Capture the cell that displays the provided text and extract its (X, Y) central coordinate. 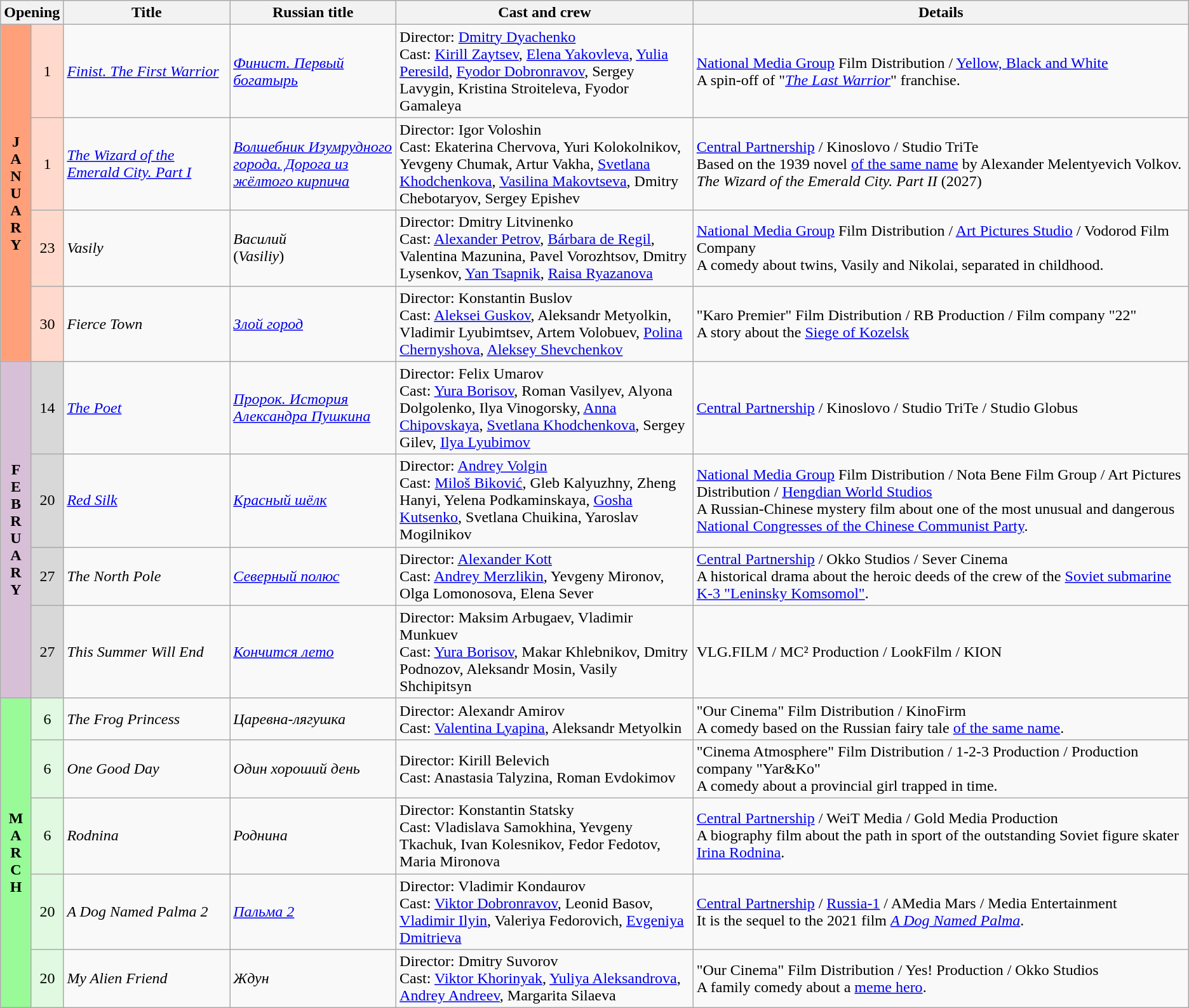
"Karo Premier" Film Distribution / RB Production / Film company "22" A story about the Siege of Kozelsk (941, 324)
Opening (32, 13)
Красный шёлк (313, 501)
"Our Cinema" Film Distribution / KinoFirm A comedy based on the Russian fairy tale of the same name. (941, 719)
Director: Alexander Kott Cast: Andrey Merzlikin, Yevgeny Mironov, Olga Lomonosova, Elena Sever (545, 576)
Director: Dmitry Suvorov Cast: Viktor Khorinyak, Yuliya Aleksandrova, Andrey Andreev, Margarita Silaeva (545, 979)
VLG.FILM / MC² Production / LookFilm / KION (941, 652)
Title (147, 13)
Finist. The First Warrior (147, 71)
The Wizard of the Emerald City. Part I (147, 164)
Vasily (147, 248)
This Summer Will End (147, 652)
Пророк. История Александра Пушкина (313, 408)
Пальма 2 (313, 912)
Russian title (313, 13)
14 (47, 408)
The North Pole (147, 576)
Cast and crew (545, 13)
Царевна-лягушка (313, 719)
Северный полюс (313, 576)
One Good Day (147, 769)
Ждун (313, 979)
Central Partnership / Russia-1 / AMedia Mars / Media Entertainment It is the sequel to the 2021 film A Dog Named Palma. (941, 912)
Fierce Town (147, 324)
Director: Vladimir Kondaurov Cast: Viktor Dobronravov, Leonid Basov, Vladimir Ilyin, Valeriya Fedorovich, Evgeniya Dmitrieva (545, 912)
National Media Group Film Distribution / Yellow, Black and White A spin-off of "The Last Warrior" franchise. (941, 71)
National Media Group Film Distribution / Art Pictures Studio / Vodorod Film Company A comedy about twins, Vasily and Nikolai, separated in childhood. (941, 248)
30 (47, 324)
Rodnina (147, 836)
FEBRUARY (17, 530)
Director: Maksim Arbugaev, Vladimir Munkuev Cast: Yura Borisov, Makar Khlebnikov, Dmitry Podnozov, Aleksandr Mosin, Vasily Shchipitsyn (545, 652)
Злой город (313, 324)
The Poet (147, 408)
Один хороший день (313, 769)
Red Silk (147, 501)
Василий (Vasiliy) (313, 248)
Director: Alexandr Amirov Cast: Valentina Lyapina, Aleksandr Metyolkin (545, 719)
JANUARY (17, 193)
A Dog Named Palma 2 (147, 912)
"Cinema Atmosphere" Film Distribution / 1-2-3 Production / Production company "Yar&Ko" A comedy about a provincial girl trapped in time. (941, 769)
Кончится лето (313, 652)
Details (941, 13)
The Frog Princess (147, 719)
Финист. Первый богатырь (313, 71)
Волшебник Изумрудного города. Дорога из жёлтого кирпича (313, 164)
"Our Cinema" Film Distribution / Yes! Production / Okko Studios A family comedy about a meme hero. (941, 979)
Director: Kirill Belevich Cast: Anastasia Talyzina, Roman Evdokimov (545, 769)
Роднина (313, 836)
Central Partnership / Kinoslovo / Studio TriTe / Studio Globus (941, 408)
My Alien Friend (147, 979)
Director: Konstantin Buslov Cast: Aleksei Guskov, Aleksandr Metyolkin, Vladimir Lyubimtsev, Artem Volobuev, Polina Chernyshova, Aleksey Shevchenkov (545, 324)
23 (47, 248)
Director: Konstantin Statsky Cast: Vladislava Samokhina, Yevgeny Tkachuk, Ivan Kolesnikov, Fedor Fedotov, Maria Mironova (545, 836)
MARCH (17, 852)
